Locate the cell with the specified text and output its [X, Y] center coordinate. 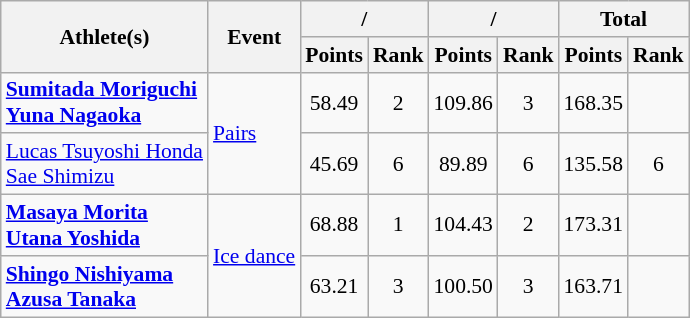
Total [624, 19]
58.49 [334, 102]
Ice dance [254, 256]
100.50 [462, 286]
104.43 [462, 226]
63.21 [334, 286]
89.89 [462, 164]
Athlete(s) [104, 36]
Pairs [254, 133]
Event [254, 36]
163.71 [594, 286]
1 [398, 226]
Masaya MoritaUtana Yoshida [104, 226]
68.88 [334, 226]
173.31 [594, 226]
Lucas Tsuyoshi HondaSae Shimizu [104, 164]
Shingo NishiyamaAzusa Tanaka [104, 286]
168.35 [594, 102]
45.69 [334, 164]
109.86 [462, 102]
135.58 [594, 164]
Sumitada MoriguchiYuna Nagaoka [104, 102]
